Capture the cell that displays the provided text and extract its (x, y) central coordinate. 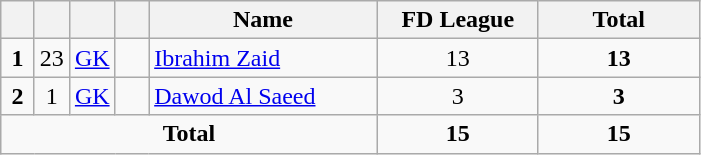
23 (52, 58)
Ibrahim Zaid (264, 58)
Name (264, 20)
2 (18, 96)
FD League (458, 20)
Dawod Al Saeed (264, 96)
